Search for the cell housing the specified text and yield its [X, Y] center coordinate. 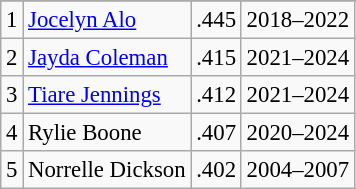
Tiare Jennings [107, 95]
Jayda Coleman [107, 58]
2020–2024 [298, 133]
Norrelle Dickson [107, 170]
3 [12, 95]
2004–2007 [298, 170]
1 [12, 20]
2018–2022 [298, 20]
.402 [216, 170]
.412 [216, 95]
Rylie Boone [107, 133]
4 [12, 133]
5 [12, 170]
.407 [216, 133]
.445 [216, 20]
.415 [216, 58]
Jocelyn Alo [107, 20]
2 [12, 58]
